Detect which cell encompasses the target text, then output its [x, y] center coordinate. 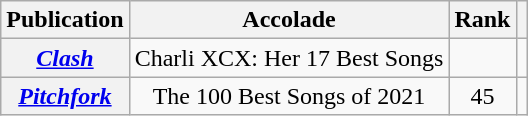
Accolade [289, 20]
Clash [65, 58]
Pitchfork [65, 96]
Publication [65, 20]
Rank [482, 20]
45 [482, 96]
Charli XCX: Her 17 Best Songs [289, 58]
The 100 Best Songs of 2021 [289, 96]
